Detect which cell encompasses the target text, then output its (X, Y) center coordinate. 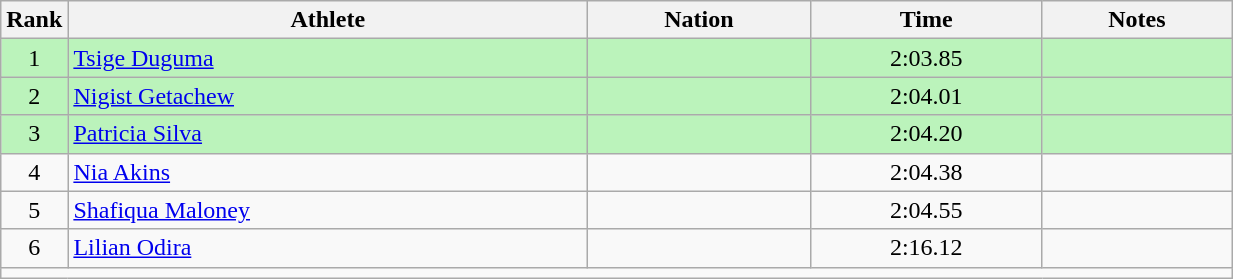
Athlete (328, 20)
2:04.55 (926, 210)
5 (34, 210)
2:03.85 (926, 58)
6 (34, 248)
Tsige Duguma (328, 58)
Nigist Getachew (328, 96)
Notes (1136, 20)
2:04.01 (926, 96)
4 (34, 172)
Nia Akins (328, 172)
2 (34, 96)
Rank (34, 20)
2:04.38 (926, 172)
Time (926, 20)
Patricia Silva (328, 134)
2:16.12 (926, 248)
Shafiqua Maloney (328, 210)
2:04.20 (926, 134)
Nation (700, 20)
Lilian Odira (328, 248)
3 (34, 134)
1 (34, 58)
